Return (x, y) of the center of cell containing provided text 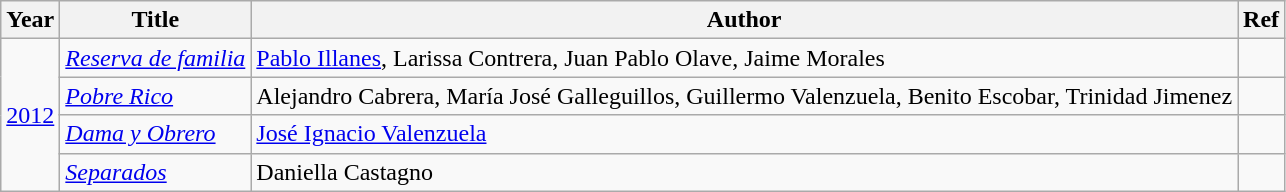
Title (156, 20)
Separados (156, 172)
Year (30, 20)
Daniella Castagno (744, 172)
Ref (1262, 20)
Author (744, 20)
Dama y Obrero (156, 134)
Reserva de familia (156, 58)
Pablo Illanes, Larissa Contrera, Juan Pablo Olave, Jaime Morales (744, 58)
Alejandro Cabrera, María José Galleguillos, Guillermo Valenzuela, Benito Escobar, Trinidad Jimenez (744, 96)
José Ignacio Valenzuela (744, 134)
Pobre Rico (156, 96)
2012 (30, 115)
